Locate the cell with the specified text and output its [x, y] center coordinate. 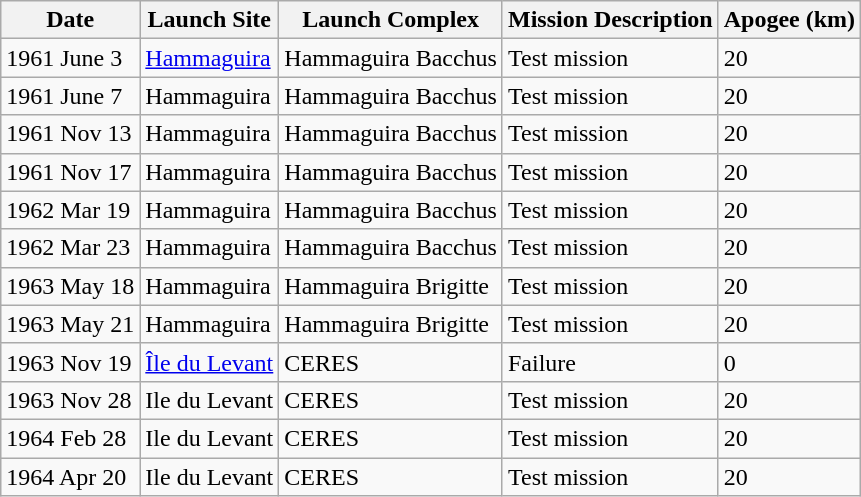
Failure [610, 362]
0 [789, 362]
Date [70, 20]
Apogee (km) [789, 20]
1963 Nov 19 [70, 362]
Mission Description [610, 20]
1961 June 3 [70, 58]
1961 Nov 13 [70, 134]
Launch Site [210, 20]
1962 Mar 23 [70, 248]
1961 June 7 [70, 96]
1961 Nov 17 [70, 172]
1963 May 18 [70, 286]
1964 Feb 28 [70, 438]
Launch Complex [391, 20]
1963 Nov 28 [70, 400]
1962 Mar 19 [70, 210]
1964 Apr 20 [70, 477]
Île du Levant [210, 362]
1963 May 21 [70, 324]
